From the cell containing the given text, extract its center point as (x, y) coordinate. 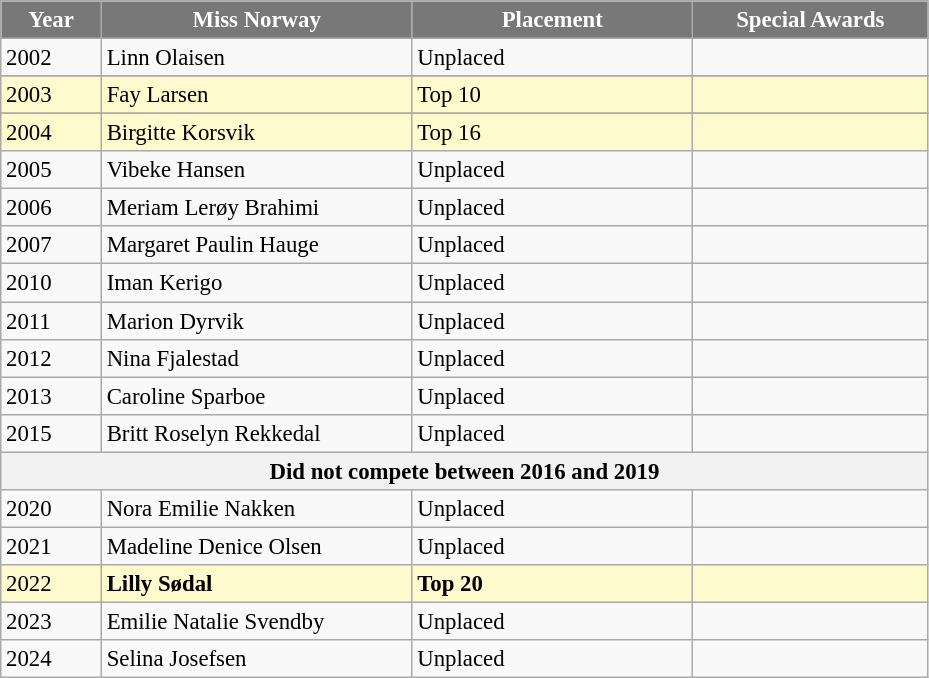
Marion Dyrvik (256, 321)
Top 20 (552, 584)
2021 (52, 546)
Emilie Natalie Svendby (256, 621)
Britt Roselyn Rekkedal (256, 433)
2007 (52, 245)
Madeline Denice Olsen (256, 546)
Birgitte Korsvik (256, 133)
2002 (52, 58)
2010 (52, 283)
2005 (52, 170)
Margaret Paulin Hauge (256, 245)
Meriam Lerøy Brahimi (256, 208)
2006 (52, 208)
Special Awards (811, 20)
2023 (52, 621)
2013 (52, 396)
Linn Olaisen (256, 58)
Iman Kerigo (256, 283)
Caroline Sparboe (256, 396)
2015 (52, 433)
2024 (52, 659)
2011 (52, 321)
2012 (52, 358)
Nina Fjalestad (256, 358)
Placement (552, 20)
Miss Norway (256, 20)
2004 (52, 133)
Did not compete between 2016 and 2019 (464, 471)
Top 10 (552, 95)
2020 (52, 509)
2003 (52, 95)
Year (52, 20)
Selina Josefsen (256, 659)
Nora Emilie Nakken (256, 509)
2022 (52, 584)
Lilly Sødal (256, 584)
Top 16 (552, 133)
Fay Larsen (256, 95)
Vibeke Hansen (256, 170)
